Return [X, Y] of the center of cell containing provided text 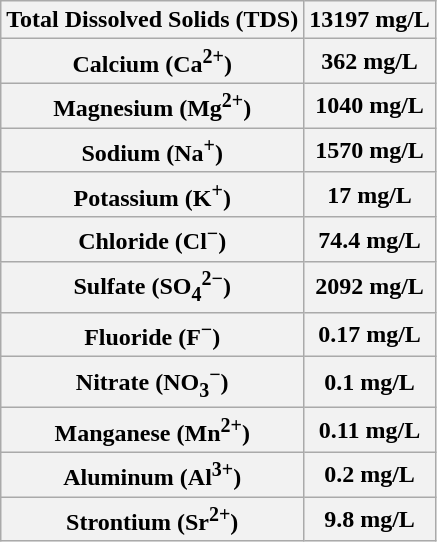
362 mg/L [370, 62]
2092 mg/L [370, 288]
0.1 mg/L [370, 382]
Strontium (Sr2+) [152, 520]
0.17 mg/L [370, 334]
Calcium (Ca2+) [152, 62]
1040 mg/L [370, 106]
Fluoride (F−) [152, 334]
Sodium (Na+) [152, 150]
Aluminum (Al3+) [152, 474]
17 mg/L [370, 194]
Nitrate (NO3−) [152, 382]
Chloride (Cl−) [152, 240]
1570 mg/L [370, 150]
Sulfate (SO42−) [152, 288]
74.4 mg/L [370, 240]
Manganese (Mn2+) [152, 430]
9.8 mg/L [370, 520]
Potassium (K+) [152, 194]
0.2 mg/L [370, 474]
Total Dissolved Solids (TDS) [152, 20]
Magnesium (Mg2+) [152, 106]
0.11 mg/L [370, 430]
13197 mg/L [370, 20]
